Detect which cell encompasses the target text, then output its [x, y] center coordinate. 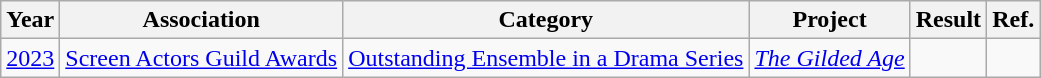
Association [202, 20]
Outstanding Ensemble in a Drama Series [546, 58]
Result [948, 20]
Screen Actors Guild Awards [202, 58]
Year [30, 20]
Category [546, 20]
2023 [30, 58]
Ref. [1014, 20]
Project [830, 20]
The Gilded Age [830, 58]
